Detect which cell encompasses the target text, then output its (x, y) center coordinate. 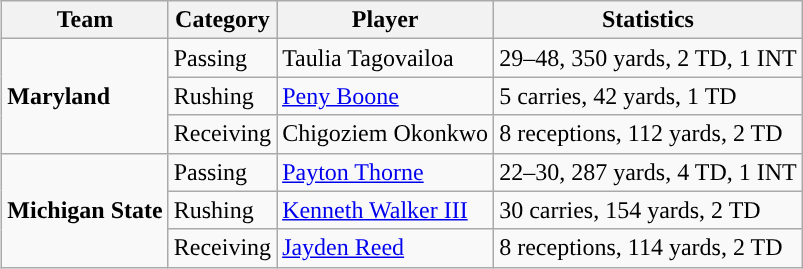
5 carries, 42 yards, 1 TD (648, 96)
Player (386, 20)
Maryland (85, 96)
Category (222, 20)
Taulia Tagovailoa (386, 58)
Payton Thorne (386, 172)
22–30, 287 yards, 4 TD, 1 INT (648, 172)
8 receptions, 112 yards, 2 TD (648, 134)
Peny Boone (386, 96)
Michigan State (85, 210)
8 receptions, 114 yards, 2 TD (648, 248)
29–48, 350 yards, 2 TD, 1 INT (648, 58)
Jayden Reed (386, 248)
Kenneth Walker III (386, 210)
Chigoziem Okonkwo (386, 134)
Team (85, 20)
Statistics (648, 20)
30 carries, 154 yards, 2 TD (648, 210)
